Determine the (x, y) coordinate at the center of the cell enclosing the given text.  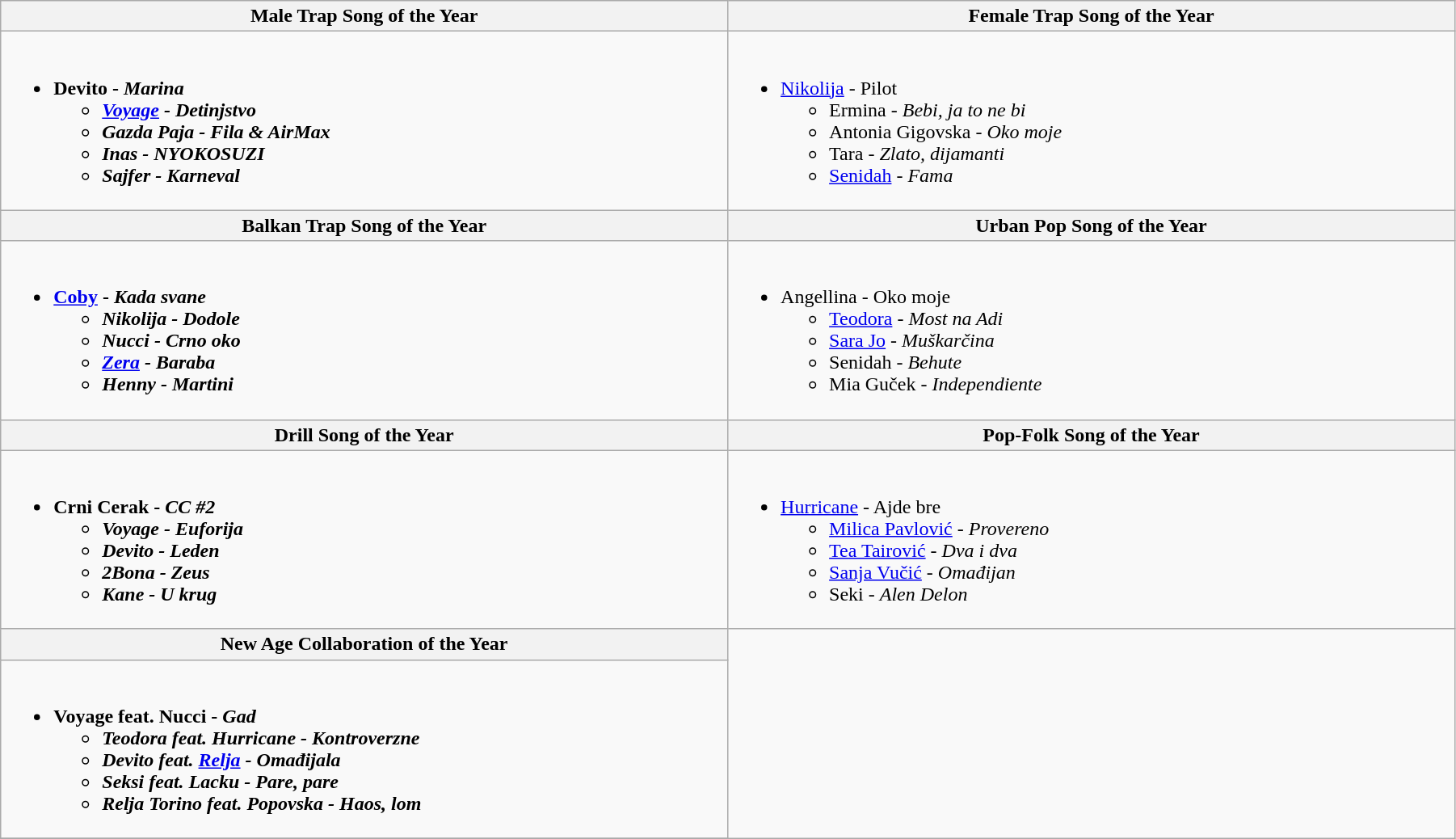
Nikolija - PilotErmina - Bebi, ja to ne biAntonia Gigovska - Oko mojeTara - Zlato, dijamantiSenidah - Fama (1092, 121)
New Age Collaboration of the Year (364, 644)
Devito - MarinaVoyage - DetinjstvoGazda Paja - Fila & AirMaxInas - NYOKOSUZISajfer - Karneval (364, 121)
Hurricane - Ajde breMilica Pavlović - ProverenoTea Tairović - Dva i dvaSanja Vučić - OmađijanSeki - Alen Delon (1092, 540)
Urban Pop Song of the Year (1092, 226)
Coby - Kada svaneNikolija - DodoleNucci - Crno okoZera - BarabaHenny - Martini (364, 330)
Pop-Folk Song of the Year (1092, 435)
Female Trap Song of the Year (1092, 16)
Angellina - Oko mojeTeodora - Most na AdiSara Jo - MuškarčinaSenidah - BehuteMia Guček - Independiente (1092, 330)
Balkan Trap Song of the Year (364, 226)
Drill Song of the Year (364, 435)
Crni Cerak - CC #2Voyage - EuforijaDevito - Leden2Bona - ZeusKane - U krug (364, 540)
Male Trap Song of the Year (364, 16)
